Identify which cell holds the provided text, then report its [x, y] central coordinate. 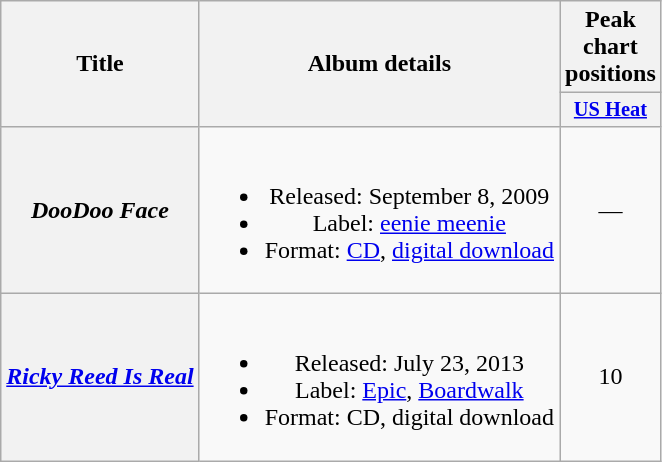
Peak chart positions [611, 47]
Released: September 8, 2009Label: eenie meenieFormat: CD, digital download [379, 210]
Title [100, 64]
US Heat [611, 110]
DooDoo Face [100, 210]
— [611, 210]
10 [611, 378]
Released: July 23, 2013Label: Epic, BoardwalkFormat: CD, digital download [379, 378]
Album details [379, 64]
Ricky Reed Is Real [100, 378]
